For the text-containing cell, return its midpoint in (X, Y) coordinate format. 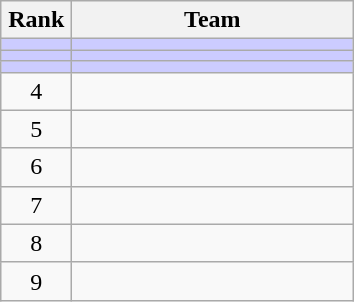
Team (212, 20)
7 (36, 205)
Rank (36, 20)
9 (36, 281)
6 (36, 167)
8 (36, 243)
4 (36, 91)
5 (36, 129)
